Search for the cell housing the specified text and yield its [x, y] center coordinate. 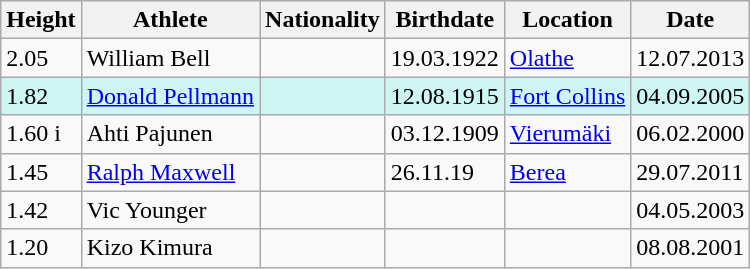
03.12.1909 [444, 134]
Ralph Maxwell [170, 172]
19.03.1922 [444, 58]
Fort Collins [567, 96]
Ahti Pajunen [170, 134]
12.08.1915 [444, 96]
Donald Pellmann [170, 96]
1.45 [41, 172]
Location [567, 20]
1.60 i [41, 134]
Date [690, 20]
29.07.2011 [690, 172]
Vierumäki [567, 134]
08.08.2001 [690, 248]
Vic Younger [170, 210]
12.07.2013 [690, 58]
1.82 [41, 96]
Height [41, 20]
1.20 [41, 248]
Kizo Kimura [170, 248]
Birthdate [444, 20]
2.05 [41, 58]
1.42 [41, 210]
26.11.19 [444, 172]
06.02.2000 [690, 134]
Berea [567, 172]
Olathe [567, 58]
William Bell [170, 58]
Nationality [323, 20]
Athlete [170, 20]
04.05.2003 [690, 210]
04.09.2005 [690, 96]
